Output the (x, y) coordinate of the center of the cell containing the given text.  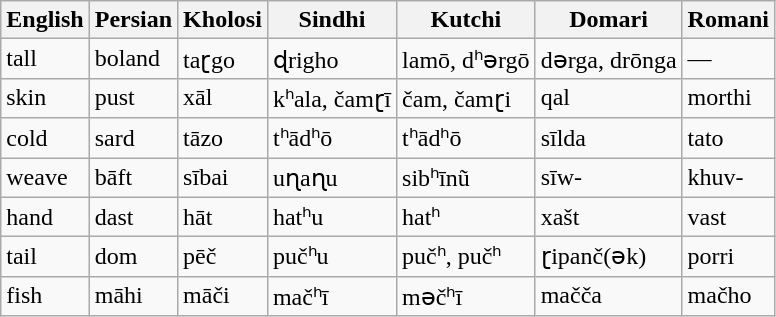
xāl (223, 98)
bāft (133, 178)
xašt (608, 217)
pust (133, 98)
pučʰu (332, 257)
lamō, dʰərgō (466, 59)
qal (608, 98)
tall (45, 59)
hatʰ (466, 217)
sīw- (608, 178)
ɖrigho (332, 59)
taɽgo (223, 59)
kʰala, čamɽī (332, 98)
Sindhi (332, 20)
Domari (608, 20)
dərga, drōnga (608, 59)
tato (728, 138)
tāzo (223, 138)
hatʰu (332, 217)
tail (45, 257)
khuv- (728, 178)
morthi (728, 98)
boland (133, 59)
weave (45, 178)
Kholosi (223, 20)
porri (728, 257)
hand (45, 217)
sīlda (608, 138)
hāt (223, 217)
Kutchi (466, 20)
— (728, 59)
English (45, 20)
Romani (728, 20)
māhi (133, 296)
dom (133, 257)
skin (45, 98)
māči (223, 296)
sībai (223, 178)
sibʰīnũ (466, 178)
dast (133, 217)
məčʰī (466, 296)
ɽipanč(ək) (608, 257)
cold (45, 138)
pēč (223, 257)
čam, čamɽi (466, 98)
mačʰī (332, 296)
pučʰ, pučʰ (466, 257)
uɳaɳu (332, 178)
sard (133, 138)
fish (45, 296)
Persian (133, 20)
mačča (608, 296)
vast (728, 217)
mačho (728, 296)
